Search for the cell housing the specified text and yield its (X, Y) center coordinate. 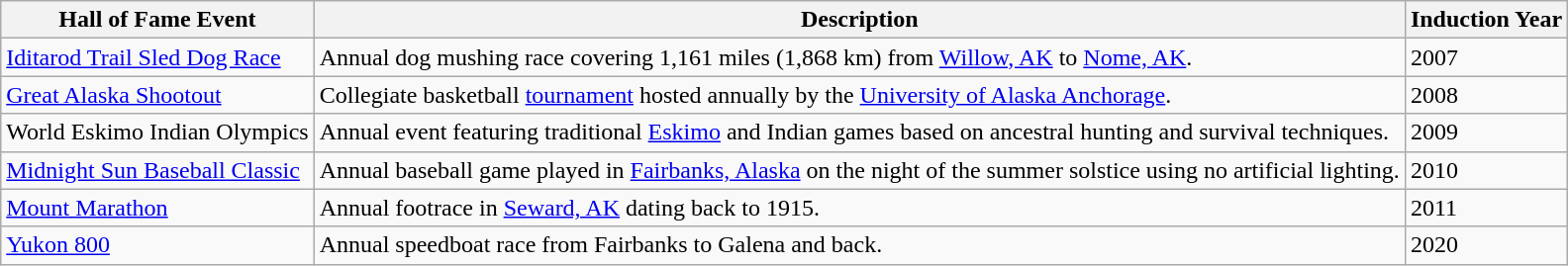
2010 (1486, 170)
2009 (1486, 133)
Annual footrace in Seward, AK dating back to 1915. (859, 208)
2011 (1486, 208)
Hall of Fame Event (157, 20)
Mount Marathon (157, 208)
Description (859, 20)
Annual event featuring traditional Eskimo and Indian games based on ancestral hunting and survival techniques. (859, 133)
Midnight Sun Baseball Classic (157, 170)
Collegiate basketball tournament hosted annually by the University of Alaska Anchorage. (859, 95)
World Eskimo Indian Olympics (157, 133)
Induction Year (1486, 20)
Iditarod Trail Sled Dog Race (157, 57)
Annual baseball game played in Fairbanks, Alaska on the night of the summer solstice using no artificial lighting. (859, 170)
Annual speedboat race from Fairbanks to Galena and back. (859, 245)
2020 (1486, 245)
2008 (1486, 95)
2007 (1486, 57)
Annual dog mushing race covering 1,161 miles (1,868 km) from Willow, AK to Nome, AK. (859, 57)
Great Alaska Shootout (157, 95)
Yukon 800 (157, 245)
